Return the (X, Y) coordinate for the center point of the cell that contains the specified text.  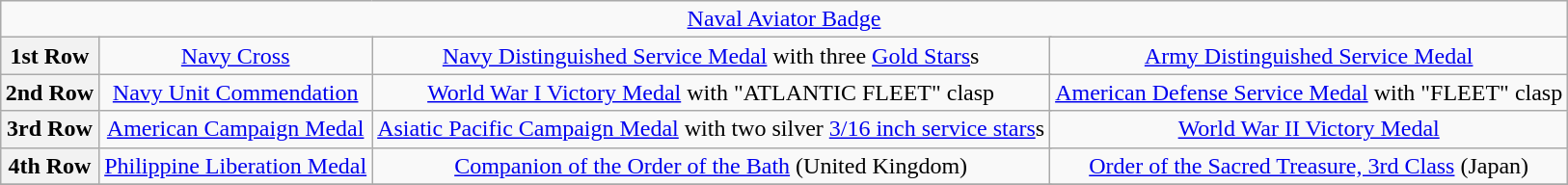
Navy Cross (235, 56)
Army Distinguished Service Medal (1310, 56)
American Campaign Medal (235, 129)
World War II Victory Medal (1310, 129)
Companion of the Order of the Bath (United Kingdom) (712, 166)
American Defense Service Medal with "FLEET" clasp (1310, 92)
Naval Aviator Badge (784, 19)
Navy Distinguished Service Medal with three Gold Starss (712, 56)
3rd Row (49, 129)
Asiatic Pacific Campaign Medal with two silver 3/16 inch service starss (712, 129)
Philippine Liberation Medal (235, 166)
2nd Row (49, 92)
Order of the Sacred Treasure, 3rd Class (Japan) (1310, 166)
1st Row (49, 56)
4th Row (49, 166)
World War I Victory Medal with "ATLANTIC FLEET" clasp (712, 92)
Navy Unit Commendation (235, 92)
